Locate the cell with the specified text and output its (X, Y) center coordinate. 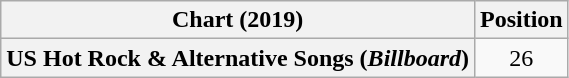
Chart (2019) (238, 20)
26 (521, 58)
Position (521, 20)
US Hot Rock & Alternative Songs (Billboard) (238, 58)
